Return the [x, y] coordinate for the center point of the cell that contains the specified text.  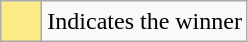
Indicates the winner [145, 22]
